Return [X, Y] of the center of cell containing provided text 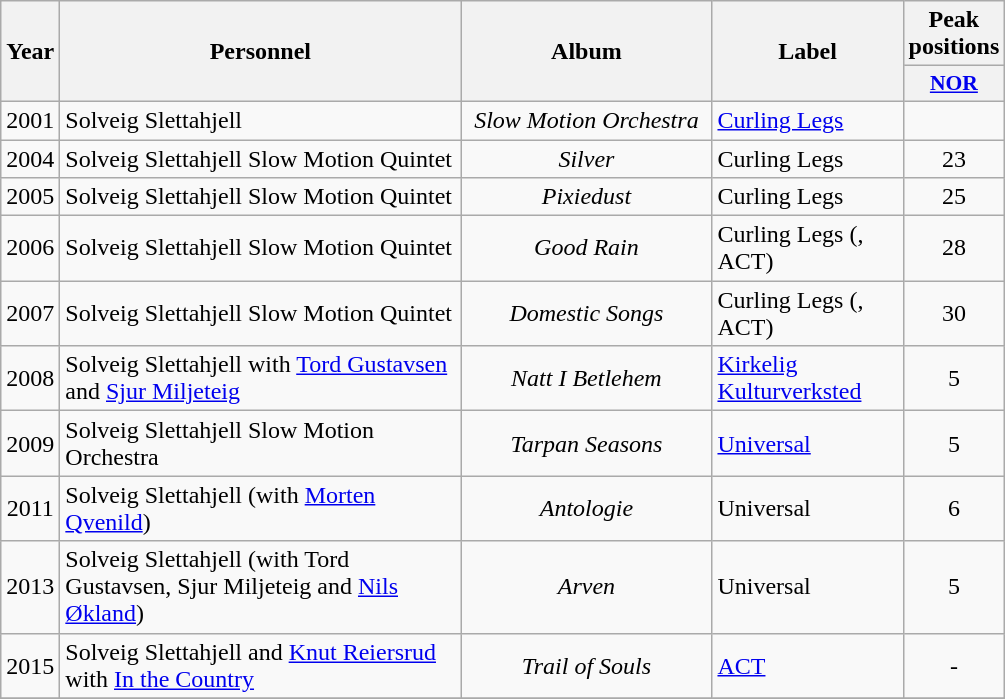
Solveig Slettahjell Slow Motion Orchestra [260, 444]
Silver [586, 159]
2013 [30, 587]
Natt I Betlehem [586, 378]
- [954, 666]
25 [954, 197]
Peak positions [954, 34]
2009 [30, 444]
Solveig Slettahjell (with Tord Gustavsen, Sjur Miljeteig and Nils Økland) [260, 587]
2005 [30, 197]
Solveig Slettahjell [260, 120]
Personnel [260, 52]
Solveig Slettahjell with Tord Gustavsen and Sjur Miljeteig [260, 378]
NOR [954, 84]
2015 [30, 666]
6 [954, 508]
Album [586, 52]
Trail of Souls [586, 666]
2011 [30, 508]
Pixiedust [586, 197]
28 [954, 248]
Solveig Slettahjell (with Morten Qvenild) [260, 508]
2008 [30, 378]
Kirkelig Kulturverksted [808, 378]
Year [30, 52]
Tarpan Seasons [586, 444]
2001 [30, 120]
2007 [30, 314]
Label [808, 52]
2006 [30, 248]
Arven [586, 587]
Slow Motion Orchestra [586, 120]
ACT [808, 666]
Antologie [586, 508]
23 [954, 159]
30 [954, 314]
Solveig Slettahjell and Knut Reiersrud with In the Country [260, 666]
2004 [30, 159]
Domestic Songs [586, 314]
Good Rain [586, 248]
